Detect which cell encompasses the target text, then output its [X, Y] center coordinate. 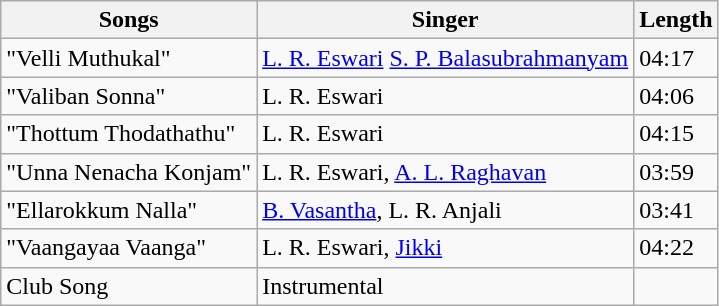
Club Song [129, 286]
"Valiban Sonna" [129, 96]
03:59 [676, 172]
04:06 [676, 96]
04:15 [676, 134]
L. R. Eswari, A. L. Raghavan [446, 172]
"Ellarokkum Nalla" [129, 210]
04:22 [676, 248]
B. Vasantha, L. R. Anjali [446, 210]
Songs [129, 20]
"Thottum Thodathathu" [129, 134]
Singer [446, 20]
Instrumental [446, 286]
Length [676, 20]
L. R. Eswari, Jikki [446, 248]
04:17 [676, 58]
03:41 [676, 210]
"Vaangayaa Vaanga" [129, 248]
"Unna Nenacha Konjam" [129, 172]
"Velli Muthukal" [129, 58]
L. R. Eswari S. P. Balasubrahmanyam [446, 58]
